Find where the given text appears and provide that cell's center as [x, y] coordinate. 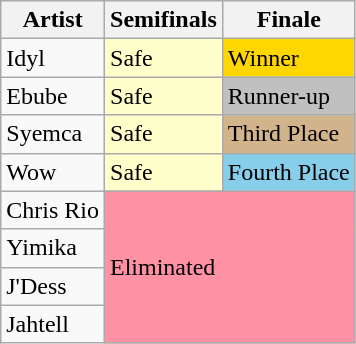
Fourth Place [288, 172]
Runner-up [288, 96]
Winner [288, 58]
Third Place [288, 134]
Idyl [53, 58]
J'Dess [53, 286]
Syemca [53, 134]
Wow [53, 172]
Semifinals [164, 20]
Yimika [53, 248]
Chris Rio [53, 210]
Jahtell [53, 324]
Eliminated [230, 267]
Ebube [53, 96]
Finale [288, 20]
Artist [53, 20]
